Scan for the cell matching the given text and deliver its (x, y) coordinate at center. 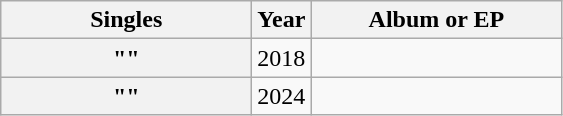
Album or EP (436, 20)
Singles (126, 20)
2024 (282, 96)
Year (282, 20)
2018 (282, 58)
